Return [X, Y] of the center of cell containing provided text 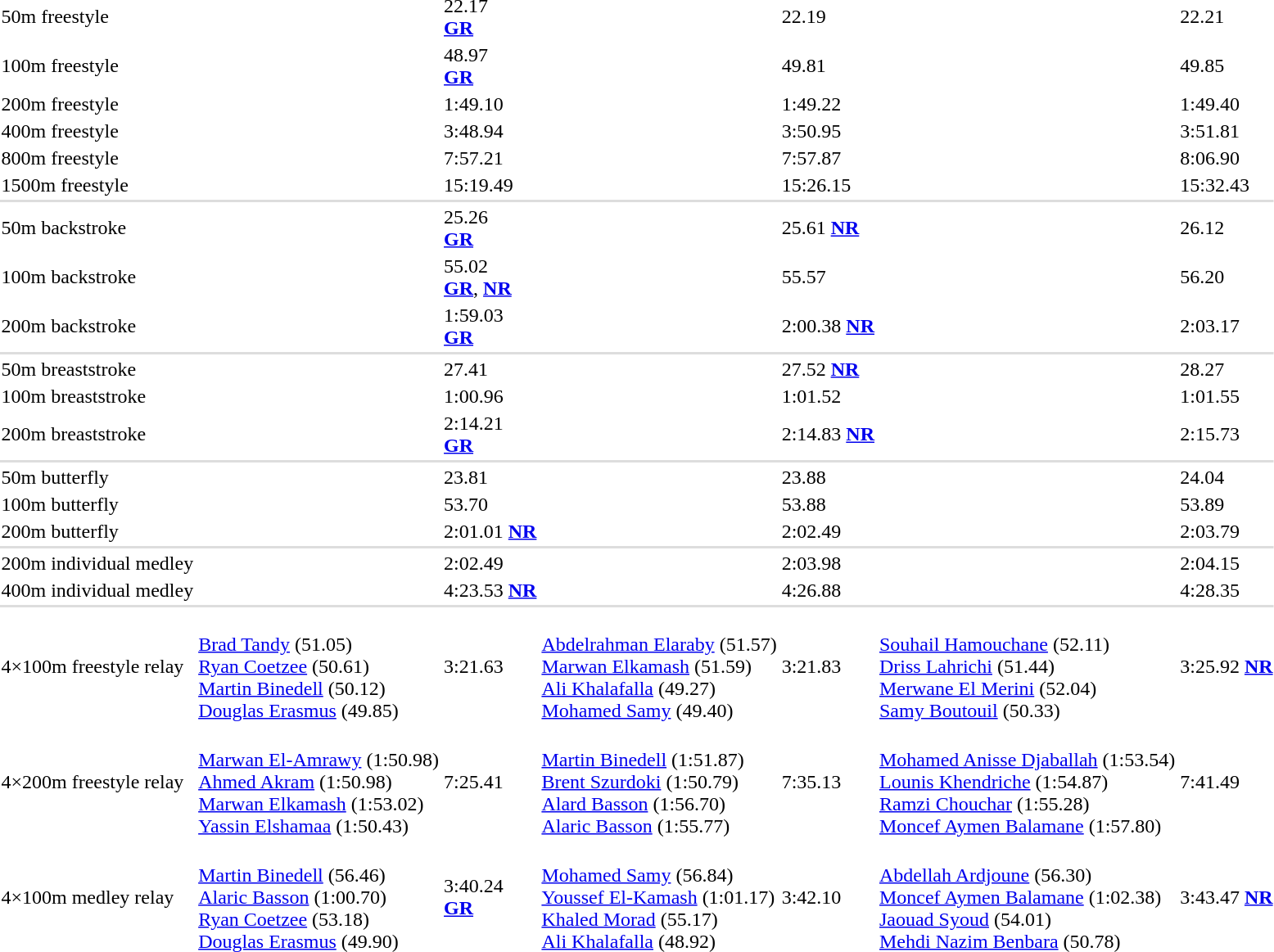
1:01.52 [828, 396]
2:03.79 [1227, 531]
7:41.49 [1227, 782]
200m freestyle [97, 104]
28.27 [1227, 369]
1500m freestyle [97, 185]
15:19.49 [490, 185]
2:15.73 [1227, 434]
400m freestyle [97, 131]
27.41 [490, 369]
Souhail Hamouchane (52.11)Driss Lahrichi (51.44)Merwane El Merini (52.04)Samy Boutouil (50.33) [1027, 666]
4:23.53 NR [490, 590]
7:57.87 [828, 158]
15:32.43 [1227, 185]
2:00.38 NR [828, 326]
7:25.41 [490, 782]
2:14.83 NR [828, 434]
3:48.94 [490, 131]
400m individual medley [97, 590]
25.26GR [490, 228]
24.04 [1227, 477]
26.12 [1227, 228]
3:21.63 [490, 666]
Marwan El-Amrawy (1:50.98)Ahmed Akram (1:50.98)Marwan Elkamash (1:53.02)Yassin Elshamaa (1:50.43) [319, 782]
7:35.13 [828, 782]
800m freestyle [97, 158]
23.81 [490, 477]
100m butterfly [97, 504]
7:57.21 [490, 158]
55.02GR, NR [490, 277]
25.61 NR [828, 228]
100m backstroke [97, 277]
23.88 [828, 477]
200m breaststroke [97, 434]
100m freestyle [97, 65]
8:06.90 [1227, 158]
1:01.55 [1227, 396]
27.52 NR [828, 369]
2:04.15 [1227, 563]
1:59.03GR [490, 326]
48.97GR [490, 65]
2:03.17 [1227, 326]
3:50.95 [828, 131]
2:14.21GR [490, 434]
1:49.22 [828, 104]
56.20 [1227, 277]
3:21.83 [828, 666]
3:51.81 [1227, 131]
4:28.35 [1227, 590]
2:03.98 [828, 563]
55.57 [828, 277]
200m individual medley [97, 563]
53.70 [490, 504]
Mohamed Anisse Djaballah (1:53.54)Lounis Khendriche (1:54.87)Ramzi Chouchar (1:55.28)Moncef Aymen Balamane (1:57.80) [1027, 782]
100m breaststroke [97, 396]
Brad Tandy (51.05)Ryan Coetzee (50.61)Martin Binedell (50.12)Douglas Erasmus (49.85) [319, 666]
53.89 [1227, 504]
2:01.01 NR [490, 531]
4:26.88 [828, 590]
15:26.15 [828, 185]
53.88 [828, 504]
1:49.10 [490, 104]
49.81 [828, 65]
4×200m freestyle relay [97, 782]
200m backstroke [97, 326]
50m backstroke [97, 228]
Abdelrahman Elaraby (51.57)Marwan Elkamash (51.59)Ali Khalafalla (49.27)Mohamed Samy (49.40) [659, 666]
1:49.40 [1227, 104]
Martin Binedell (1:51.87)Brent Szurdoki (1:50.79)Alard Basson (1:56.70)Alaric Basson (1:55.77) [659, 782]
50m breaststroke [97, 369]
49.85 [1227, 65]
50m butterfly [97, 477]
1:00.96 [490, 396]
3:25.92 NR [1227, 666]
200m butterfly [97, 531]
4×100m freestyle relay [97, 666]
